For the text-containing cell, return its midpoint in [X, Y] coordinate format. 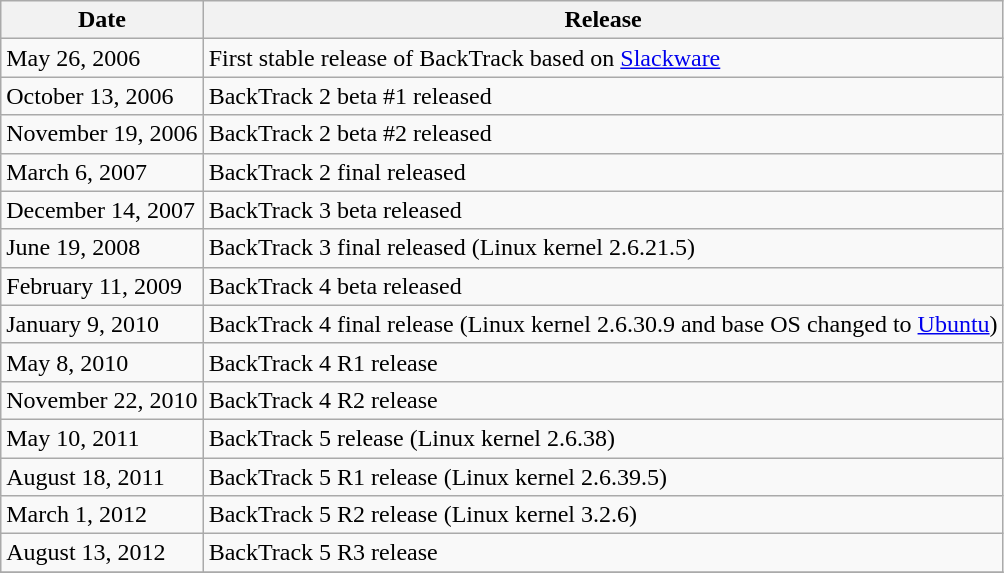
BackTrack 5 R2 release (Linux kernel 3.2.6) [603, 515]
June 19, 2008 [102, 248]
May 10, 2011 [102, 438]
November 22, 2010 [102, 400]
January 9, 2010 [102, 324]
BackTrack 2 beta #1 released [603, 96]
BackTrack 3 beta released [603, 210]
BackTrack 3 final released (Linux kernel 2.6.21.5) [603, 248]
BackTrack 5 R3 release [603, 553]
BackTrack 4 R1 release [603, 362]
First stable release of BackTrack based on Slackware [603, 58]
BackTrack 4 final release (Linux kernel 2.6.30.9 and base OS changed to Ubuntu) [603, 324]
BackTrack 2 final released [603, 172]
BackTrack 4 beta released [603, 286]
October 13, 2006 [102, 96]
BackTrack 5 release (Linux kernel 2.6.38) [603, 438]
August 13, 2012 [102, 553]
Release [603, 20]
December 14, 2007 [102, 210]
May 26, 2006 [102, 58]
Date [102, 20]
November 19, 2006 [102, 134]
BackTrack 2 beta #2 released [603, 134]
March 1, 2012 [102, 515]
BackTrack 4 R2 release [603, 400]
May 8, 2010 [102, 362]
BackTrack 5 R1 release (Linux kernel 2.6.39.5) [603, 477]
August 18, 2011 [102, 477]
February 11, 2009 [102, 286]
March 6, 2007 [102, 172]
